Provide the (x, y) coordinate of the cell's center where the given text is located.  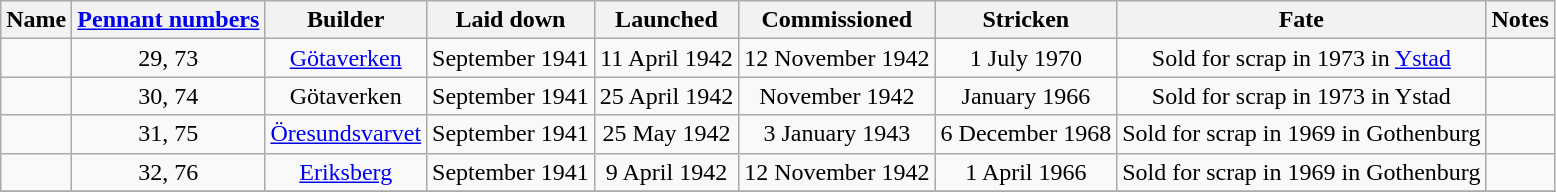
29, 73 (168, 58)
11 April 1942 (666, 58)
Eriksberg (346, 172)
Commissioned (837, 20)
6 December 1968 (1026, 134)
Launched (666, 20)
Notes (1520, 20)
25 May 1942 (666, 134)
30, 74 (168, 96)
3 January 1943 (837, 134)
Öresundsvarvet (346, 134)
1 April 1966 (1026, 172)
25 April 1942 (666, 96)
Stricken (1026, 20)
1 July 1970 (1026, 58)
November 1942 (837, 96)
January 1966 (1026, 96)
Laid down (511, 20)
9 April 1942 (666, 172)
Builder (346, 20)
31, 75 (168, 134)
Pennant numbers (168, 20)
Fate (1302, 20)
32, 76 (168, 172)
Name (36, 20)
